Scan for the cell matching the given text and deliver its (X, Y) coordinate at center. 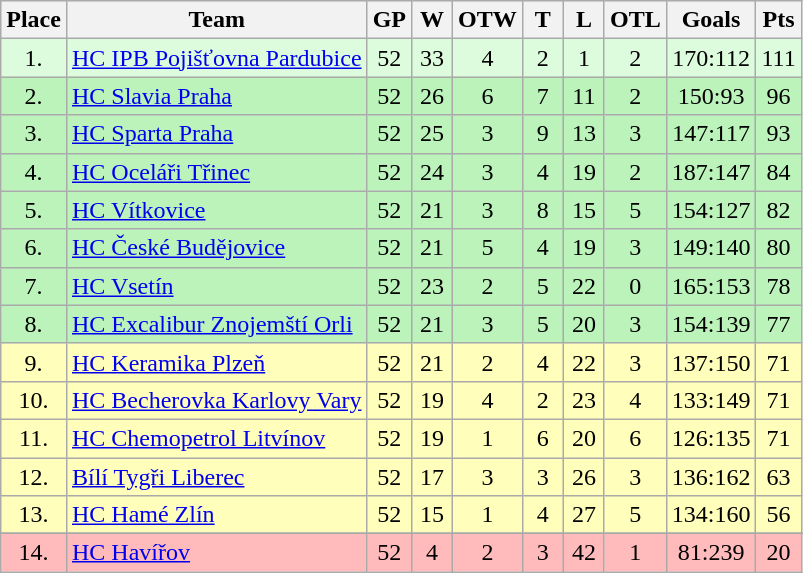
136:162 (711, 477)
187:147 (711, 172)
HC Oceláři Třinec (216, 172)
HC Becherovka Karlovy Vary (216, 400)
149:140 (711, 248)
6. (34, 248)
165:153 (711, 286)
2. (34, 96)
HC Slavia Praha (216, 96)
63 (778, 477)
HC Sparta Praha (216, 134)
8 (542, 210)
OTL (635, 20)
Goals (711, 20)
HC Vsetín (216, 286)
Bílí Tygři Liberec (216, 477)
80 (778, 248)
4. (34, 172)
81:239 (711, 553)
134:160 (711, 515)
OTW (488, 20)
133:149 (711, 400)
5. (34, 210)
11 (584, 96)
96 (778, 96)
HC Chemopetrol Litvínov (216, 438)
HC Keramika Plzeň (216, 362)
14. (34, 553)
7. (34, 286)
Pts (778, 20)
HC Vítkovice (216, 210)
13. (34, 515)
77 (778, 324)
GP (389, 20)
8. (34, 324)
HC České Budějovice (216, 248)
84 (778, 172)
24 (432, 172)
154:139 (711, 324)
9. (34, 362)
3. (34, 134)
78 (778, 286)
HC IPB Pojišťovna Pardubice (216, 58)
25 (432, 134)
11. (34, 438)
W (432, 20)
150:93 (711, 96)
9 (542, 134)
56 (778, 515)
10. (34, 400)
HC Excalibur Znojemští Orli (216, 324)
0 (635, 286)
Team (216, 20)
HC Hamé Zlín (216, 515)
93 (778, 134)
17 (432, 477)
12. (34, 477)
7 (542, 96)
147:117 (711, 134)
L (584, 20)
82 (778, 210)
126:135 (711, 438)
Place (34, 20)
154:127 (711, 210)
137:150 (711, 362)
T (542, 20)
13 (584, 134)
33 (432, 58)
170:112 (711, 58)
111 (778, 58)
27 (584, 515)
HC Havířov (216, 553)
42 (584, 553)
1. (34, 58)
